Find where the given text appears and provide that cell's center as [x, y] coordinate. 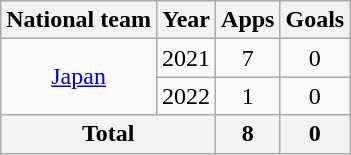
7 [248, 58]
2021 [186, 58]
Goals [315, 20]
Total [108, 134]
8 [248, 134]
Japan [79, 77]
National team [79, 20]
Year [186, 20]
2022 [186, 96]
Apps [248, 20]
1 [248, 96]
